Scan for the cell matching the given text and deliver its (x, y) coordinate at center. 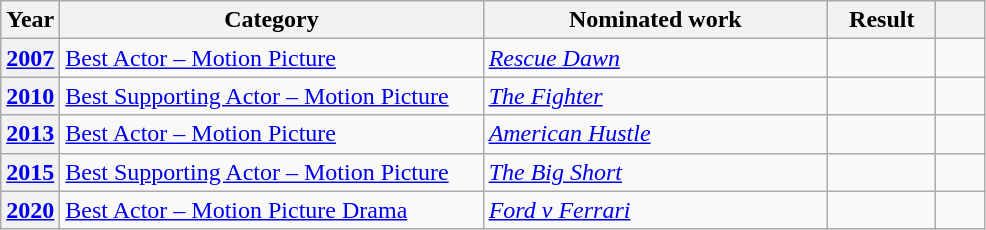
Year (30, 20)
The Fighter (656, 96)
2020 (30, 210)
2010 (30, 96)
2015 (30, 172)
Category (272, 20)
2007 (30, 58)
Ford v Ferrari (656, 210)
2013 (30, 134)
Best Actor – Motion Picture Drama (272, 210)
The Big Short (656, 172)
Result (882, 20)
American Hustle (656, 134)
Rescue Dawn (656, 58)
Nominated work (656, 20)
